Find where the given text appears and provide that cell's center as [X, Y] coordinate. 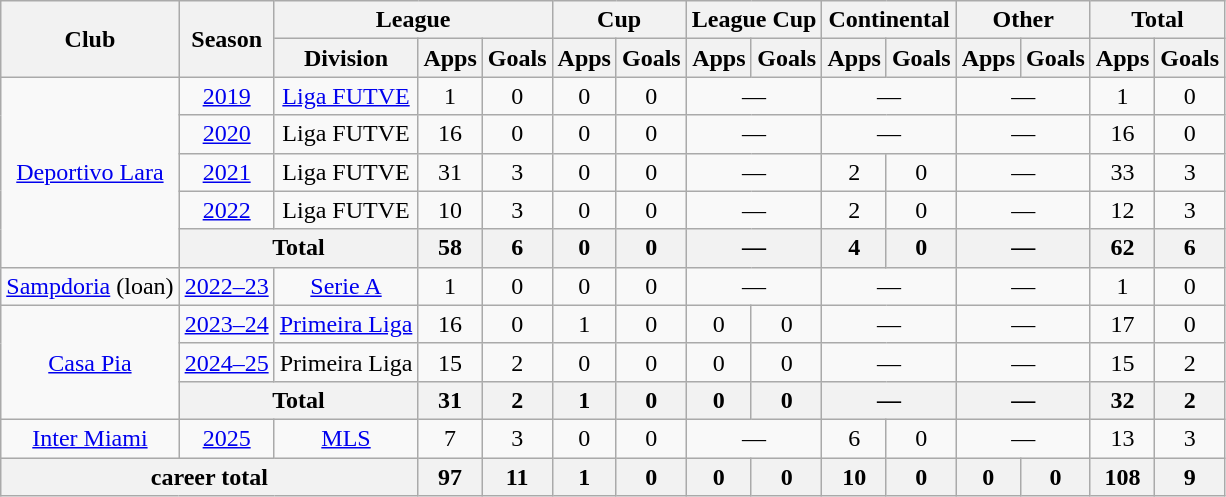
33 [1122, 172]
Other [1023, 20]
13 [1122, 438]
Serie A [346, 286]
Cup [619, 20]
Inter Miami [90, 438]
7 [450, 438]
League [413, 20]
2022 [226, 210]
2024–25 [226, 362]
97 [450, 477]
62 [1122, 248]
Sampdoria (loan) [90, 286]
2020 [226, 134]
4 [854, 248]
9 [1190, 477]
career total [210, 477]
Casa Pia [90, 362]
32 [1122, 400]
League Cup [754, 20]
Season [226, 39]
2019 [226, 96]
58 [450, 248]
2021 [226, 172]
2025 [226, 438]
2022–23 [226, 286]
11 [517, 477]
12 [1122, 210]
Deportivo Lara [90, 172]
108 [1122, 477]
MLS [346, 438]
17 [1122, 324]
Club [90, 39]
2023–24 [226, 324]
Division [346, 58]
Continental [889, 20]
